For the text-containing cell, return its midpoint in [X, Y] coordinate format. 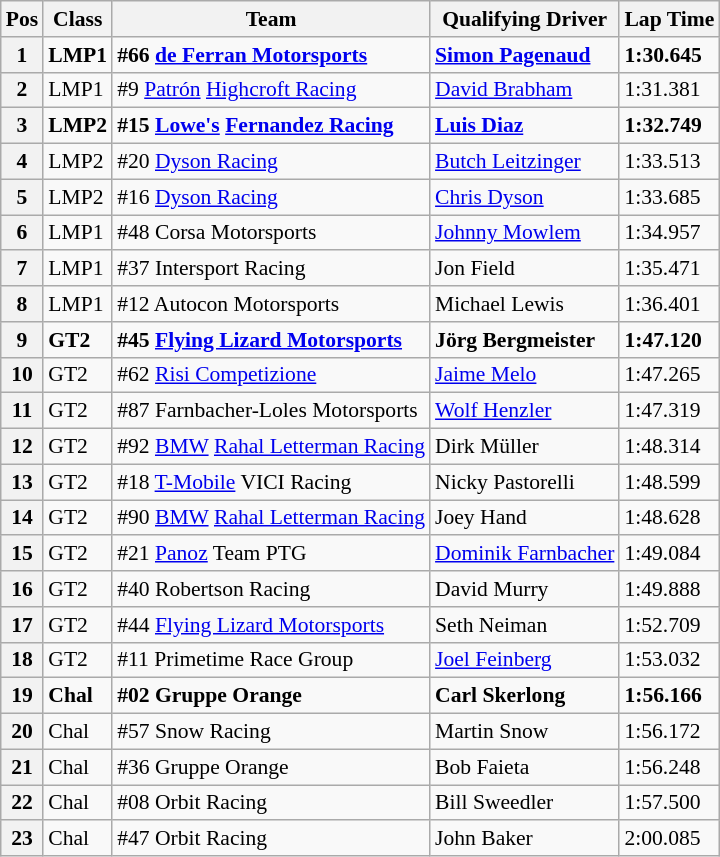
1:48.628 [669, 518]
15 [22, 554]
1:32.749 [669, 126]
1:56.166 [669, 696]
8 [22, 304]
4 [22, 162]
Wolf Henzler [524, 411]
13 [22, 482]
9 [22, 340]
#18 T-Mobile VICI Racing [271, 482]
#02 Gruppe Orange [271, 696]
19 [22, 696]
2 [22, 90]
14 [22, 518]
1:30.645 [669, 55]
#16 Dyson Racing [271, 197]
1:34.957 [669, 233]
#12 Autocon Motorsports [271, 304]
John Baker [524, 839]
22 [22, 803]
Class [78, 19]
1:36.401 [669, 304]
#08 Orbit Racing [271, 803]
5 [22, 197]
#57 Snow Racing [271, 732]
1:56.172 [669, 732]
#11 Primetime Race Group [271, 660]
Jon Field [524, 269]
Bill Sweedler [524, 803]
#9 Patrón Highcroft Racing [271, 90]
Butch Leitzinger [524, 162]
1:49.084 [669, 554]
#62 Risi Competizione [271, 375]
#44 Flying Lizard Motorsports [271, 625]
16 [22, 589]
#47 Orbit Racing [271, 839]
Qualifying Driver [524, 19]
#36 Gruppe Orange [271, 767]
#48 Corsa Motorsports [271, 233]
11 [22, 411]
1:35.471 [669, 269]
Jaime Melo [524, 375]
#37 Intersport Racing [271, 269]
#90 BMW Rahal Letterman Racing [271, 518]
#92 BMW Rahal Letterman Racing [271, 447]
21 [22, 767]
Joel Feinberg [524, 660]
17 [22, 625]
1 [22, 55]
Jörg Bergmeister [524, 340]
1:47.319 [669, 411]
#20 Dyson Racing [271, 162]
Dominik Farnbacher [524, 554]
20 [22, 732]
David Murry [524, 589]
Seth Neiman [524, 625]
1:47.120 [669, 340]
23 [22, 839]
#45 Flying Lizard Motorsports [271, 340]
Bob Faieta [524, 767]
Pos [22, 19]
6 [22, 233]
Luis Diaz [524, 126]
#66 de Ferran Motorsports [271, 55]
1:31.381 [669, 90]
1:33.685 [669, 197]
Johnny Mowlem [524, 233]
Chris Dyson [524, 197]
#87 Farnbacher-Loles Motorsports [271, 411]
1:49.888 [669, 589]
1:47.265 [669, 375]
#21 Panoz Team PTG [271, 554]
Carl Skerlong [524, 696]
10 [22, 375]
1:53.032 [669, 660]
1:52.709 [669, 625]
#40 Robertson Racing [271, 589]
12 [22, 447]
#15 Lowe's Fernandez Racing [271, 126]
7 [22, 269]
Michael Lewis [524, 304]
Dirk Müller [524, 447]
3 [22, 126]
1:48.314 [669, 447]
18 [22, 660]
Lap Time [669, 19]
1:48.599 [669, 482]
Team [271, 19]
David Brabham [524, 90]
Joey Hand [524, 518]
1:57.500 [669, 803]
1:33.513 [669, 162]
2:00.085 [669, 839]
Martin Snow [524, 732]
Simon Pagenaud [524, 55]
Nicky Pastorelli [524, 482]
1:56.248 [669, 767]
